Locate the cell with the specified text and output its [X, Y] center coordinate. 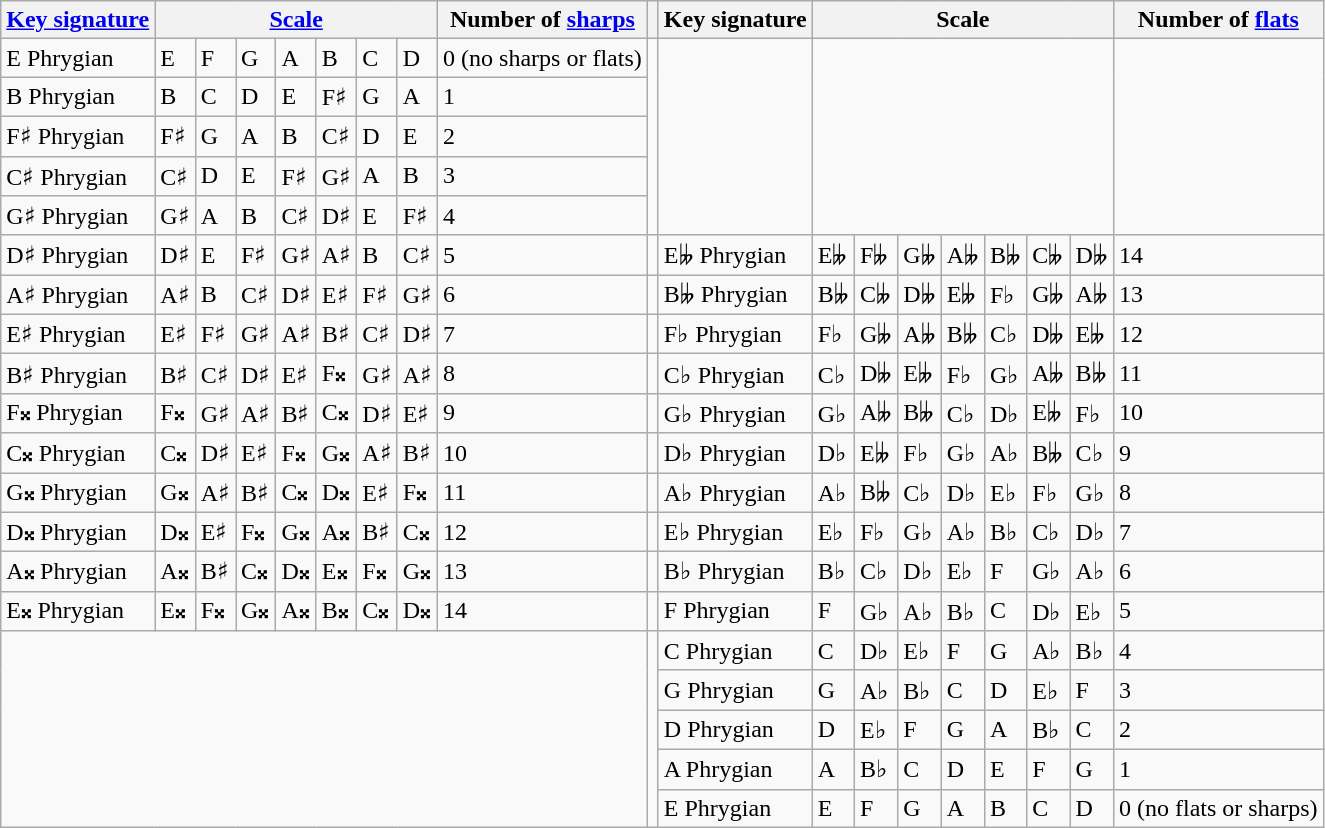
E𝄫 Phrygian [735, 255]
F♭ Phrygian [735, 334]
F Phrygian [735, 611]
F𝄪 Phrygian [78, 413]
C Phrygian [735, 651]
C𝄪 Phrygian [78, 453]
0 (no sharps or flats) [543, 58]
B Phrygian [78, 97]
G𝄪 Phrygian [78, 492]
F𝄫 [876, 255]
Number of flats [1218, 20]
B♭ Phrygian [735, 572]
D𝄪 Phrygian [78, 532]
Number of sharps [543, 20]
F♯ Phrygian [78, 136]
B♯ Phrygian [78, 374]
G♭ Phrygian [735, 413]
C♯ Phrygian [78, 176]
B𝄫 Phrygian [735, 295]
A♭ Phrygian [735, 492]
G♯ Phrygian [78, 216]
D Phrygian [735, 730]
A Phrygian [735, 769]
C♭ Phrygian [735, 374]
D♯ Phrygian [78, 255]
A♯ Phrygian [78, 295]
E♭ Phrygian [735, 532]
E♯ Phrygian [78, 334]
0 (no flats or sharps) [1218, 808]
B𝄪 [336, 611]
G Phrygian [735, 690]
D♭ Phrygian [735, 453]
E𝄪 Phrygian [78, 611]
A𝄪 Phrygian [78, 572]
